Identify which cell holds the provided text, then report its (X, Y) central coordinate. 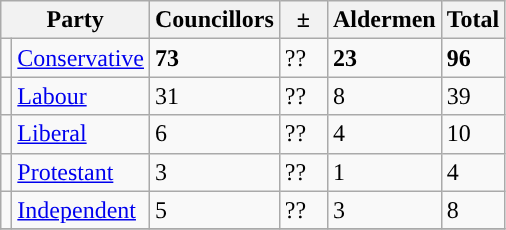
1 (384, 172)
6 (215, 134)
31 (215, 96)
Protestant (81, 172)
Aldermen (384, 20)
Councillors (215, 20)
Conservative (81, 58)
73 (215, 58)
23 (384, 58)
Total (473, 20)
Liberal (81, 134)
Labour (81, 96)
Party (76, 20)
96 (473, 58)
± (303, 20)
Independent (81, 210)
5 (215, 210)
39 (473, 96)
10 (473, 134)
